Return [X, Y] of the center of cell containing provided text 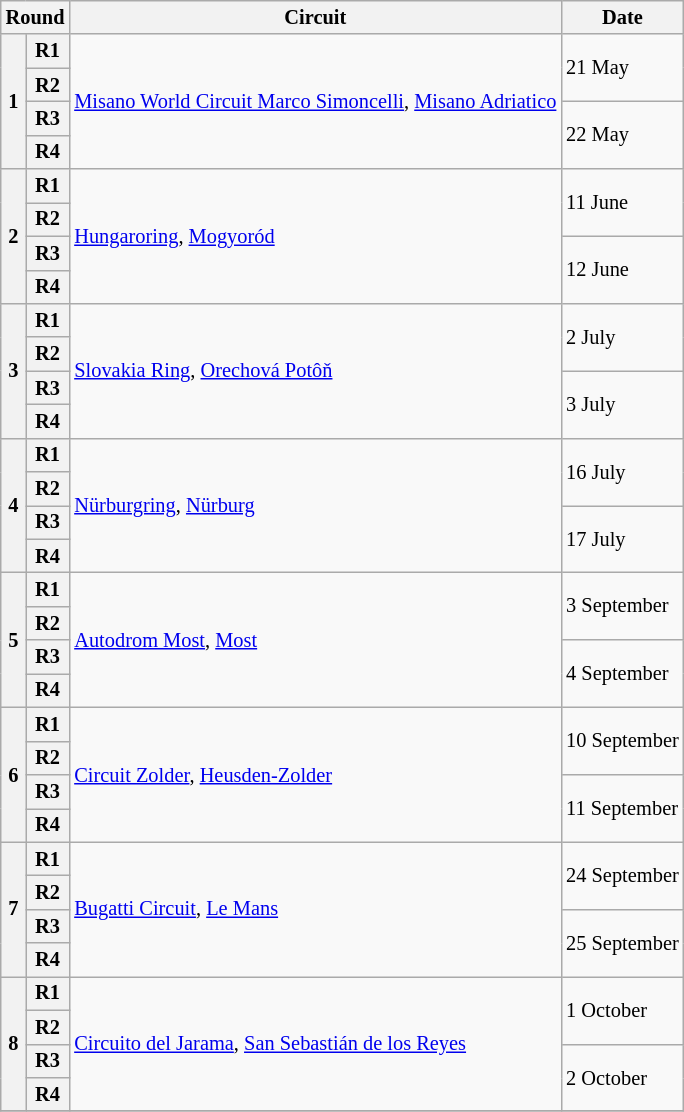
Slovakia Ring, Orechová Potôň [315, 370]
Circuit Zolder, Heusden-Zolder [315, 774]
21 May [622, 68]
25 September [622, 942]
2 July [622, 336]
Round [36, 17]
Date [622, 17]
Misano World Circuit Marco Simoncelli, Misano Adriatico [315, 102]
16 July [622, 472]
Bugatti Circuit, Le Mans [315, 910]
7 [14, 910]
4 September [622, 674]
4 [14, 506]
2 [14, 236]
12 June [622, 270]
11 September [622, 808]
10 September [622, 740]
5 [14, 640]
Nürburgring, Nürburg [315, 506]
3 [14, 370]
6 [14, 774]
1 October [622, 1010]
3 September [622, 606]
8 [14, 1044]
22 May [622, 134]
Circuito del Jarama, San Sebastián de los Reyes [315, 1044]
Hungaroring, Mogyoród [315, 236]
2 October [622, 1078]
1 [14, 102]
11 June [622, 202]
3 July [622, 404]
Circuit [315, 17]
17 July [622, 538]
24 September [622, 876]
Autodrom Most, Most [315, 640]
